Scan for the cell matching the given text and deliver its [X, Y] coordinate at center. 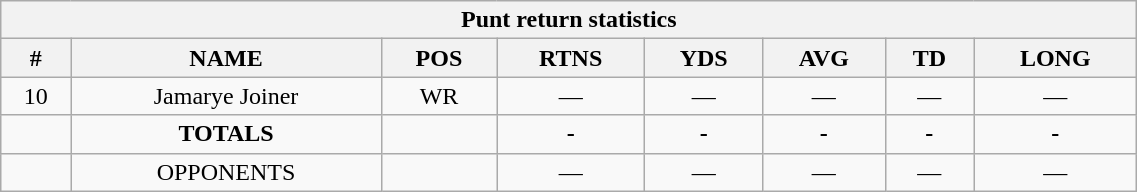
NAME [226, 58]
TOTALS [226, 134]
WR [438, 96]
RTNS [571, 58]
Jamarye Joiner [226, 96]
Punt return statistics [569, 20]
# [36, 58]
LONG [1056, 58]
OPPONENTS [226, 172]
10 [36, 96]
TD [930, 58]
YDS [704, 58]
AVG [824, 58]
POS [438, 58]
